Locate the cell with the specified text and output its (x, y) center coordinate. 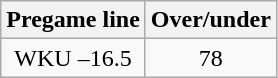
Over/under (210, 20)
WKU –16.5 (74, 58)
Pregame line (74, 20)
78 (210, 58)
